Search for the cell housing the specified text and yield its [X, Y] center coordinate. 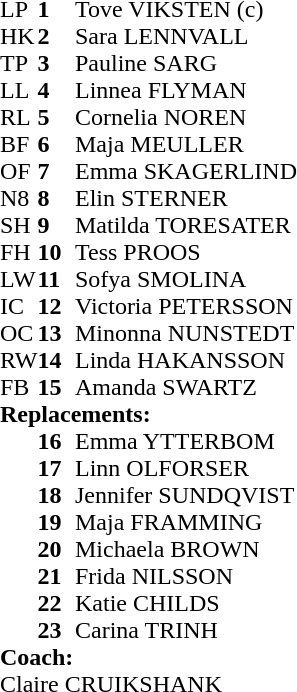
7 [57, 172]
Maja MEULLER [186, 144]
Victoria PETERSSON [186, 306]
Linn OLFORSER [186, 468]
13 [57, 334]
19 [57, 522]
Michaela BROWN [186, 550]
4 [57, 90]
Emma SKAGERLIND [186, 172]
21 [57, 576]
22 [57, 604]
Pauline SARG [186, 64]
6 [57, 144]
Amanda SWARTZ [186, 388]
15 [57, 388]
Minonna NUNSTEDT [186, 334]
LL [19, 90]
IC [19, 306]
23 [57, 630]
HK [19, 36]
17 [57, 468]
TP [19, 64]
Carina TRINH [186, 630]
Katie CHILDS [186, 604]
8 [57, 198]
LW [19, 280]
Linda HAKANSSON [186, 360]
12 [57, 306]
20 [57, 550]
N8 [19, 198]
Cornelia NOREN [186, 118]
10 [57, 252]
14 [57, 360]
FB [19, 388]
Replacements: [148, 414]
16 [57, 442]
SH [19, 226]
Maja FRAMMING [186, 522]
5 [57, 118]
Jennifer SUNDQVIST [186, 496]
RL [19, 118]
OF [19, 172]
Linnea FLYMAN [186, 90]
Coach: [148, 658]
2 [57, 36]
Frida NILSSON [186, 576]
BF [19, 144]
Sara LENNVALL [186, 36]
9 [57, 226]
3 [57, 64]
Sofya SMOLINA [186, 280]
11 [57, 280]
Matilda TORESATER [186, 226]
RW [19, 360]
Elin STERNER [186, 198]
FH [19, 252]
OC [19, 334]
18 [57, 496]
Emma YTTERBOM [186, 442]
Tess PROOS [186, 252]
